Extract the (X, Y) coordinate from the center of the cell holding the provided text.  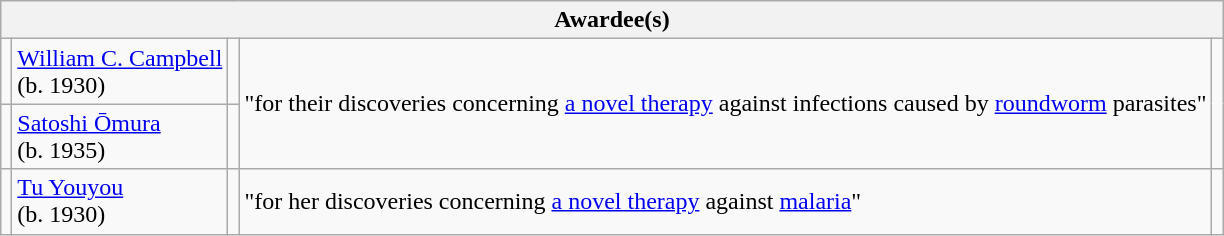
Tu Youyou(b. 1930) (120, 202)
Awardee(s) (612, 20)
"for their discoveries concerning a novel therapy against infections caused by roundworm parasites" (726, 104)
Satoshi Ōmura(b. 1935) (120, 136)
"for her discoveries concerning a novel therapy against malaria" (726, 202)
William C. Campbell(b. 1930) (120, 72)
